Find where the given text appears and provide that cell's center as [X, Y] coordinate. 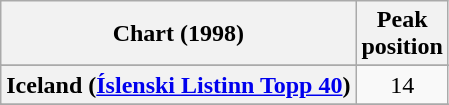
Chart (1998) [178, 34]
Peakposition [402, 34]
Iceland (Íslenski Listinn Topp 40) [178, 85]
14 [402, 85]
